Return the [X, Y] coordinate for the center point of the cell that contains the specified text.  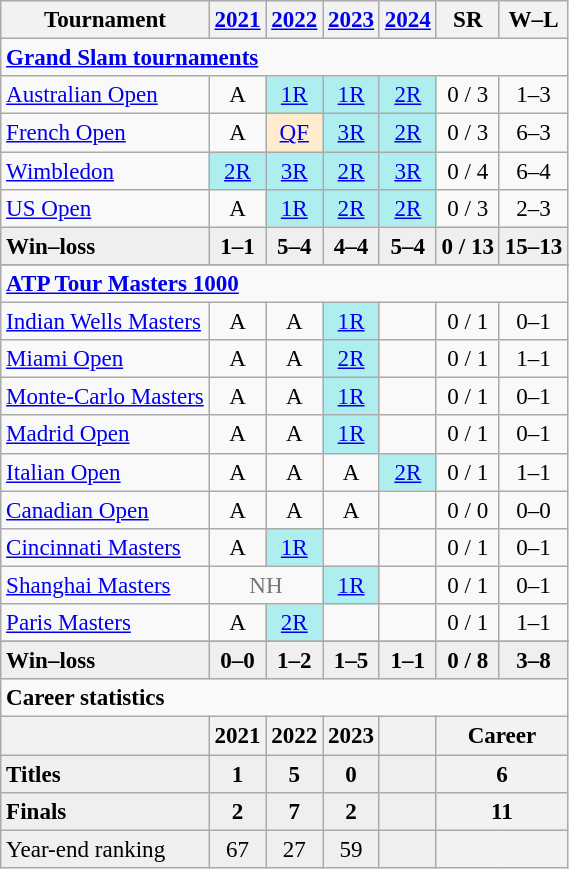
Cincinnati Masters [105, 548]
59 [352, 849]
1–3 [533, 95]
Indian Wells Masters [105, 322]
1–2 [294, 661]
0 / 0 [468, 510]
6–3 [533, 133]
ATP Tour Masters 1000 [284, 284]
7 [294, 812]
W–L [533, 20]
Italian Open [105, 472]
4–4 [352, 246]
Miami Open [105, 359]
Canadian Open [105, 510]
67 [238, 849]
Finals [105, 812]
6–4 [533, 171]
QF [294, 133]
1 [238, 774]
5 [294, 774]
2–3 [533, 209]
0 / 4 [468, 171]
0 / 8 [468, 661]
Australian Open [105, 95]
11 [502, 812]
SR [468, 20]
2024 [408, 20]
Titles [105, 774]
1–5 [352, 661]
6 [502, 774]
Career [502, 736]
3–8 [533, 661]
Paris Masters [105, 623]
0 / 13 [468, 246]
French Open [105, 133]
27 [294, 849]
Year-end ranking [105, 849]
Tournament [105, 20]
US Open [105, 209]
0 [352, 774]
Career statistics [284, 698]
Grand Slam tournaments [284, 58]
Madrid Open [105, 435]
Shanghai Masters [105, 585]
NH [266, 585]
Wimbledon [105, 171]
Monte-Carlo Masters [105, 397]
15–13 [533, 246]
